Find where the given text appears and provide that cell's center as [X, Y] coordinate. 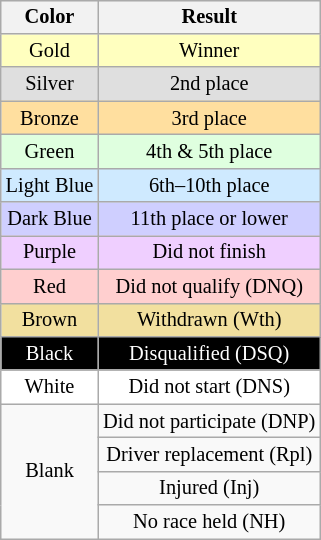
Disqualified (DSQ) [209, 354]
6th–10th place [209, 185]
White [50, 387]
Did not qualify (DNQ) [209, 286]
2nd place [209, 84]
4th & 5th place [209, 152]
Red [50, 286]
Gold [50, 51]
3rd place [209, 118]
Bronze [50, 118]
Brown [50, 320]
Light Blue [50, 185]
Green [50, 152]
No race held (NH) [209, 522]
Silver [50, 84]
Did not finish [209, 253]
Color [50, 17]
Winner [209, 51]
11th place or lower [209, 219]
Purple [50, 253]
Withdrawn (Wth) [209, 320]
Result [209, 17]
Injured (Inj) [209, 488]
Driver replacement (Rpl) [209, 455]
Black [50, 354]
Blank [50, 472]
Did not start (DNS) [209, 387]
Dark Blue [50, 219]
Did not participate (DNP) [209, 421]
